Identify which cell holds the provided text, then report its (X, Y) central coordinate. 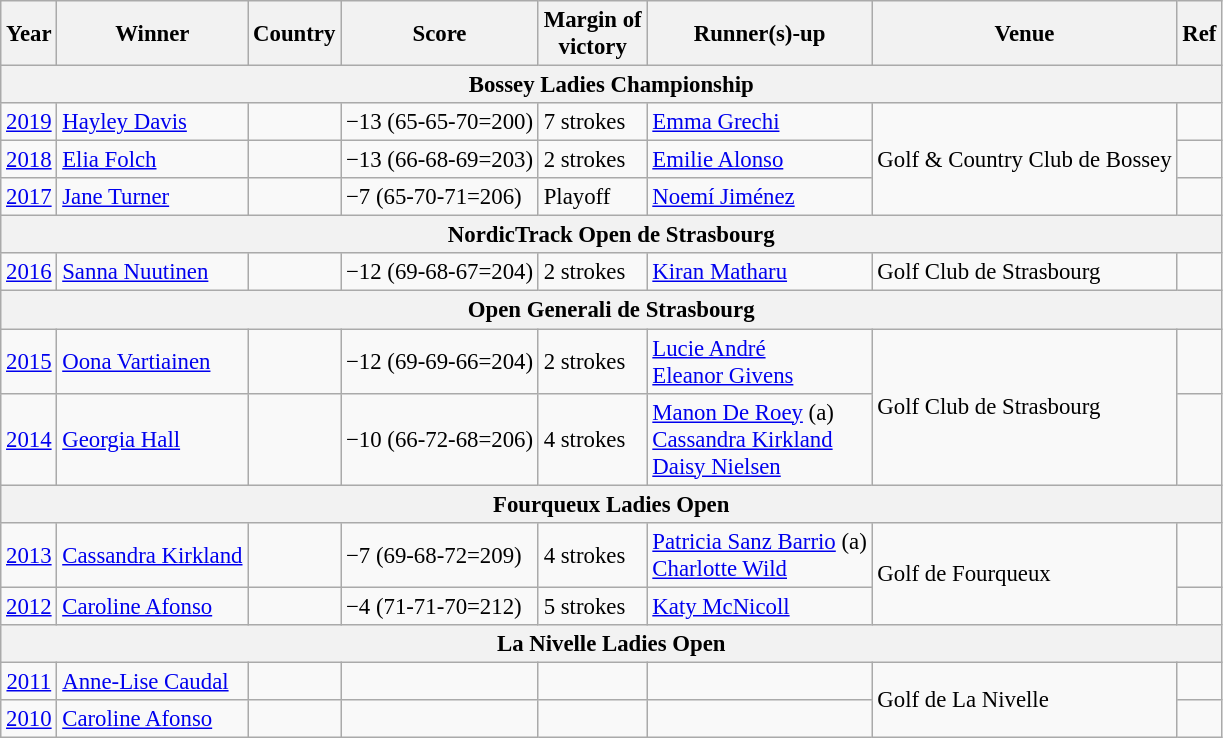
Manon De Roey (a) Cassandra Kirkland Daisy Nielsen (760, 439)
2011 (29, 681)
Fourqueux Ladies Open (612, 504)
2013 (29, 554)
2017 (29, 197)
Golf de Fourqueux (1024, 573)
Lucie André Eleanor Givens (760, 362)
−7 (69-68-72=209) (440, 554)
2015 (29, 362)
Kiran Matharu (760, 273)
Winner (152, 34)
5 strokes (592, 606)
Bossey Ladies Championship (612, 85)
Anne-Lise Caudal (152, 681)
Playoff (592, 197)
Margin ofvictory (592, 34)
Hayley Davis (152, 122)
Country (294, 34)
Patricia Sanz Barrio (a) Charlotte Wild (760, 554)
2016 (29, 273)
7 strokes (592, 122)
La Nivelle Ladies Open (612, 644)
Venue (1024, 34)
−13 (65-65-70=200) (440, 122)
2014 (29, 439)
Emilie Alonso (760, 160)
2012 (29, 606)
−10 (66-72-68=206) (440, 439)
Ref (1200, 34)
Sanna Nuutinen (152, 273)
NordicTrack Open de Strasbourg (612, 235)
Emma Grechi (760, 122)
Golf & Country Club de Bossey (1024, 160)
Score (440, 34)
Katy McNicoll (760, 606)
2019 (29, 122)
Runner(s)-up (760, 34)
Jane Turner (152, 197)
2018 (29, 160)
Cassandra Kirkland (152, 554)
−4 (71-71-70=212) (440, 606)
−7 (65-70-71=206) (440, 197)
−12 (69-69-66=204) (440, 362)
Elia Folch (152, 160)
−13 (66-68-69=203) (440, 160)
Oona Vartiainen (152, 362)
2010 (29, 719)
Year (29, 34)
Noemí Jiménez (760, 197)
Open Generali de Strasbourg (612, 310)
−12 (69-68-67=204) (440, 273)
Golf de La Nivelle (1024, 700)
Georgia Hall (152, 439)
